Provide the [X, Y] coordinate of the cell's center where the given text is located.  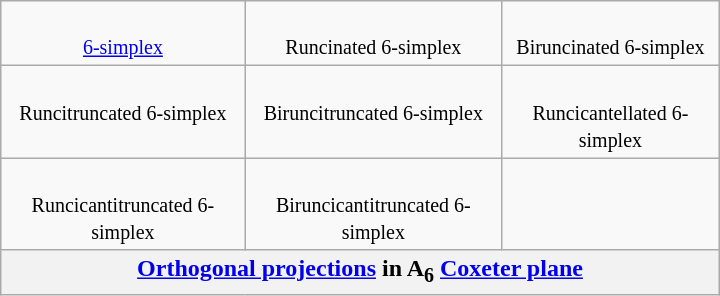
Runcicantitruncated 6-simplex [123, 204]
Runcicantellated 6-simplex [611, 112]
Biruncicantitruncated 6-simplex [374, 204]
Biruncinated 6-simplex [611, 34]
Biruncitruncated 6-simplex [374, 112]
6-simplex [123, 34]
Runcitruncated 6-simplex [123, 112]
Runcinated 6-simplex [374, 34]
Orthogonal projections in A6 Coxeter plane [360, 272]
